Locate the cell with the specified text and output its (X, Y) center coordinate. 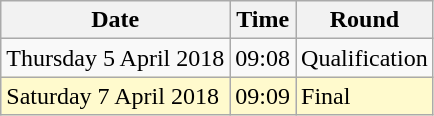
Thursday 5 April 2018 (116, 58)
Date (116, 20)
09:08 (263, 58)
Qualification (365, 58)
Round (365, 20)
Saturday 7 April 2018 (116, 96)
Time (263, 20)
Final (365, 96)
09:09 (263, 96)
